From the cell containing the given text, extract its center point as (x, y) coordinate. 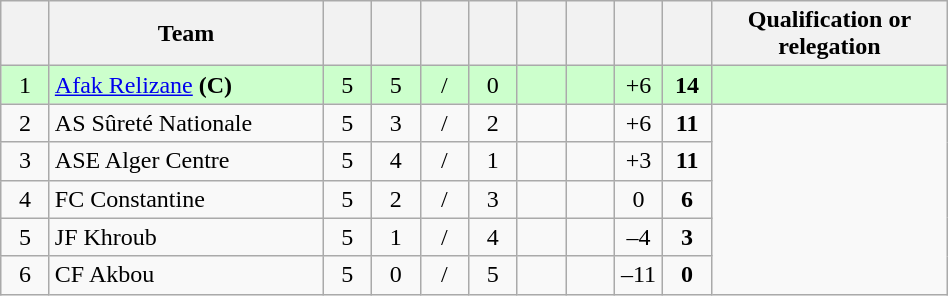
–4 (638, 237)
Afak Relizane (C) (186, 85)
–11 (638, 275)
CF Akbou (186, 275)
Qualification or relegation (829, 34)
JF Khroub (186, 237)
Team (186, 34)
14 (688, 85)
FC Constantine (186, 199)
AS Sûreté Nationale (186, 123)
+3 (638, 161)
ASE Alger Centre (186, 161)
